Pinpoint the cell where the given text exists, returning its [x, y] midpoint coordinate. 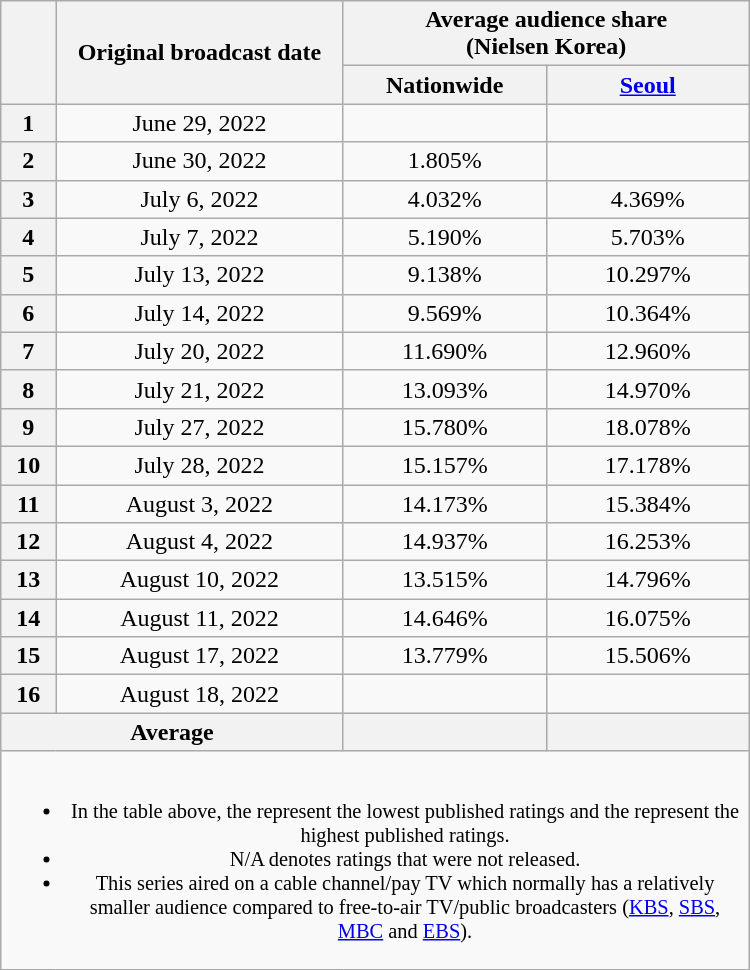
14.796% [648, 580]
16.253% [648, 542]
9.569% [444, 313]
July 27, 2022 [200, 427]
13.515% [444, 580]
1 [28, 123]
June 30, 2022 [200, 161]
15.506% [648, 656]
July 28, 2022 [200, 465]
July 21, 2022 [200, 389]
Average audience share(Nielsen Korea) [546, 34]
6 [28, 313]
5.190% [444, 237]
10 [28, 465]
15 [28, 656]
13.093% [444, 389]
9 [28, 427]
14.937% [444, 542]
14.970% [648, 389]
5.703% [648, 237]
10.364% [648, 313]
August 17, 2022 [200, 656]
13.779% [444, 656]
18.078% [648, 427]
15.780% [444, 427]
August 4, 2022 [200, 542]
17.178% [648, 465]
August 11, 2022 [200, 618]
12 [28, 542]
14.173% [444, 503]
10.297% [648, 275]
3 [28, 199]
June 29, 2022 [200, 123]
16 [28, 694]
16.075% [648, 618]
12.960% [648, 351]
Original broadcast date [200, 52]
15.157% [444, 465]
August 18, 2022 [200, 694]
11 [28, 503]
11.690% [444, 351]
Seoul [648, 85]
8 [28, 389]
Average [172, 732]
1.805% [444, 161]
15.384% [648, 503]
July 6, 2022 [200, 199]
2 [28, 161]
Nationwide [444, 85]
5 [28, 275]
4.032% [444, 199]
August 3, 2022 [200, 503]
July 20, 2022 [200, 351]
July 7, 2022 [200, 237]
9.138% [444, 275]
4 [28, 237]
14.646% [444, 618]
14 [28, 618]
13 [28, 580]
4.369% [648, 199]
July 13, 2022 [200, 275]
July 14, 2022 [200, 313]
7 [28, 351]
August 10, 2022 [200, 580]
